Locate the cell with the specified text and output its (x, y) center coordinate. 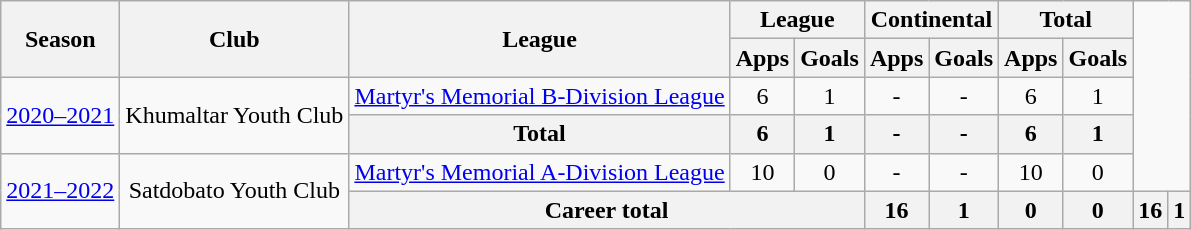
Season (60, 39)
Martyr's Memorial B-Division League (540, 96)
Khumaltar Youth Club (234, 115)
Martyr's Memorial A-Division League (540, 172)
2020–2021 (60, 115)
Continental (931, 20)
2021–2022 (60, 191)
Club (234, 39)
Career total (606, 210)
Satdobato Youth Club (234, 191)
